Locate the cell with the specified text and output its (X, Y) center coordinate. 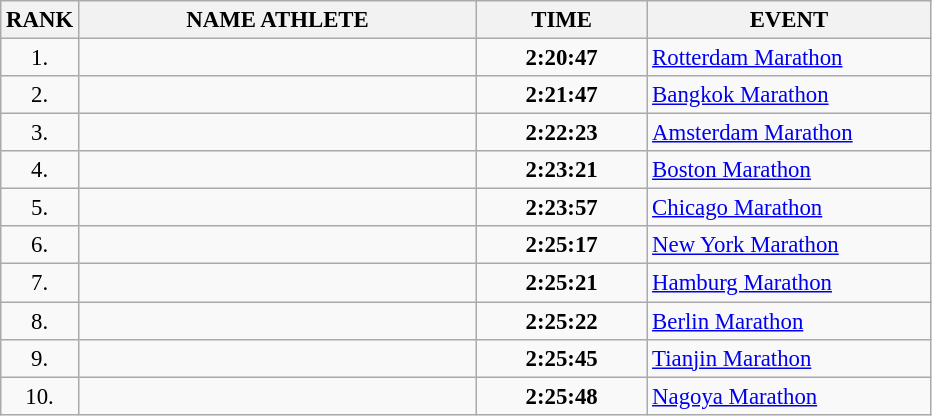
2:21:47 (562, 95)
Nagoya Marathon (789, 396)
NAME ATHLETE (277, 20)
Chicago Marathon (789, 208)
Bangkok Marathon (789, 95)
8. (40, 321)
6. (40, 245)
2:25:22 (562, 321)
2:25:48 (562, 396)
Rotterdam Marathon (789, 58)
2:23:57 (562, 208)
Hamburg Marathon (789, 283)
2:25:45 (562, 358)
2:23:21 (562, 170)
5. (40, 208)
3. (40, 133)
Amsterdam Marathon (789, 133)
2:22:23 (562, 133)
EVENT (789, 20)
RANK (40, 20)
TIME (562, 20)
9. (40, 358)
New York Marathon (789, 245)
Tianjin Marathon (789, 358)
Berlin Marathon (789, 321)
2:20:47 (562, 58)
10. (40, 396)
2. (40, 95)
2:25:21 (562, 283)
7. (40, 283)
4. (40, 170)
Boston Marathon (789, 170)
2:25:17 (562, 245)
1. (40, 58)
